Extract the (x, y) coordinate from the center of the cell holding the provided text.  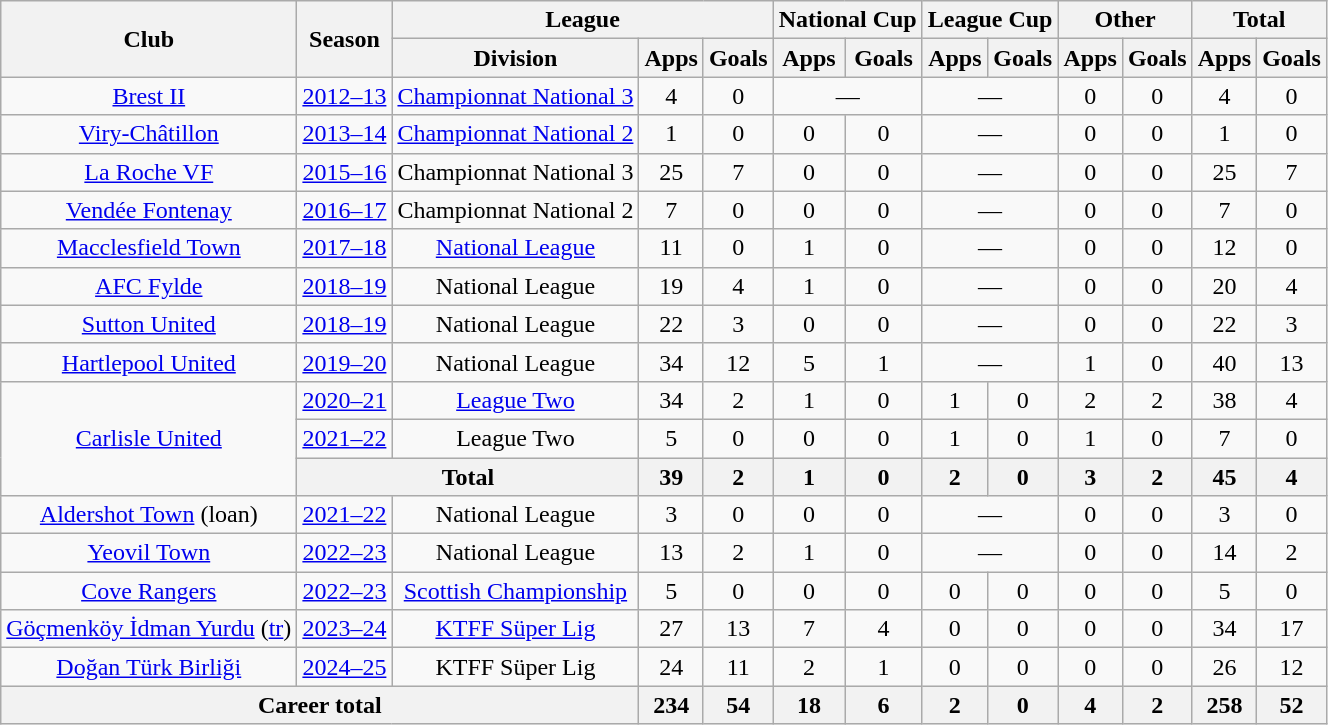
Club (149, 39)
6 (884, 705)
39 (671, 477)
Viry-Châtillon (149, 134)
14 (1224, 553)
24 (671, 667)
National Cup (848, 20)
20 (1224, 286)
Hartlepool United (149, 362)
2019–20 (344, 362)
19 (671, 286)
Carlisle United (149, 438)
258 (1224, 705)
45 (1224, 477)
Vendée Fontenay (149, 210)
26 (1224, 667)
27 (671, 629)
2012–13 (344, 96)
2013–14 (344, 134)
2017–18 (344, 248)
Aldershot Town (loan) (149, 515)
Scottish Championship (516, 591)
54 (738, 705)
Career total (320, 705)
Macclesfield Town (149, 248)
18 (809, 705)
Göçmenköy İdman Yurdu (tr) (149, 629)
38 (1224, 400)
Sutton United (149, 324)
Season (344, 39)
2020–21 (344, 400)
2024–25 (344, 667)
17 (1292, 629)
2023–24 (344, 629)
League (582, 20)
2016–17 (344, 210)
Division (516, 58)
2015–16 (344, 172)
40 (1224, 362)
52 (1292, 705)
Doğan Türk Birliği (149, 667)
Brest II (149, 96)
League Cup (990, 20)
La Roche VF (149, 172)
AFC Fylde (149, 286)
Other (1125, 20)
Yeovil Town (149, 553)
Cove Rangers (149, 591)
234 (671, 705)
